Pinpoint the cell where the given text exists, returning its [X, Y] midpoint coordinate. 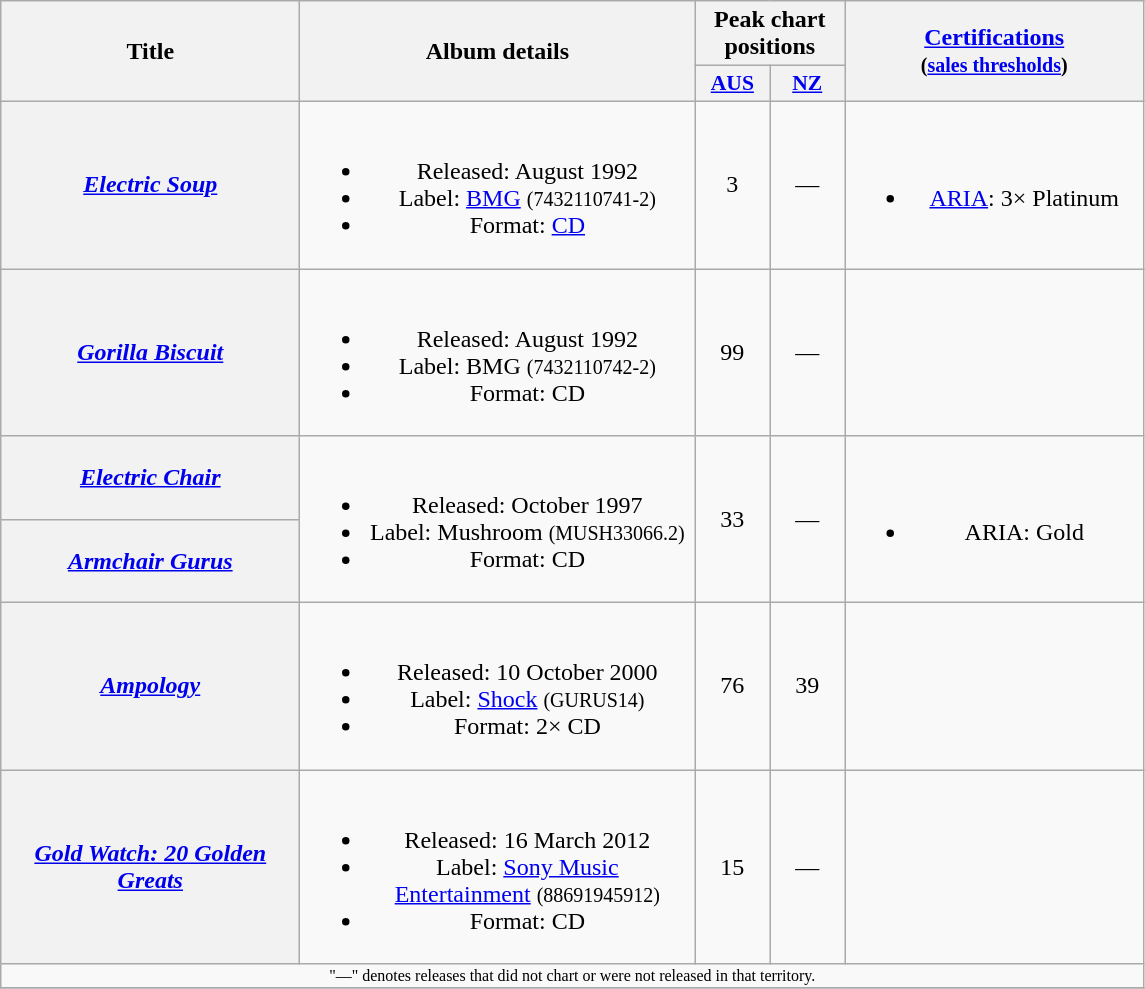
NZ [808, 84]
"—" denotes releases that did not chart or were not released in that territory. [572, 976]
ARIA: Gold [994, 520]
Certifications(sales thresholds) [994, 52]
Peak chart positions [770, 34]
33 [732, 520]
Released: August 1992Label: BMG (7432110741-2)Format: CD [498, 184]
Released: 10 October 2000Label: Shock (GURUS14)Format: 2× CD [498, 686]
Title [150, 52]
99 [732, 352]
Released: October 1997Label: Mushroom (MUSH33066.2)Format: CD [498, 520]
Armchair Gurus [150, 561]
Released: 16 March 2012Label: Sony Music Entertainment (88691945912)Format: CD [498, 867]
ARIA: 3× Platinum [994, 184]
Gorilla Biscuit [150, 352]
15 [732, 867]
Released: August 1992Label: BMG (7432110742-2)Format: CD [498, 352]
Album details [498, 52]
Gold Watch: 20 Golden Greats [150, 867]
Electric Chair [150, 478]
AUS [732, 84]
3 [732, 184]
Ampology [150, 686]
76 [732, 686]
39 [808, 686]
Electric Soup [150, 184]
